Scan for the cell matching the given text and deliver its (x, y) coordinate at center. 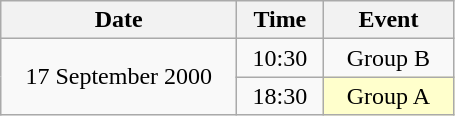
Group B (388, 58)
18:30 (280, 96)
Time (280, 20)
10:30 (280, 58)
Group A (388, 96)
Date (119, 20)
Event (388, 20)
17 September 2000 (119, 77)
